Find where the given text appears and provide that cell's center as (x, y) coordinate. 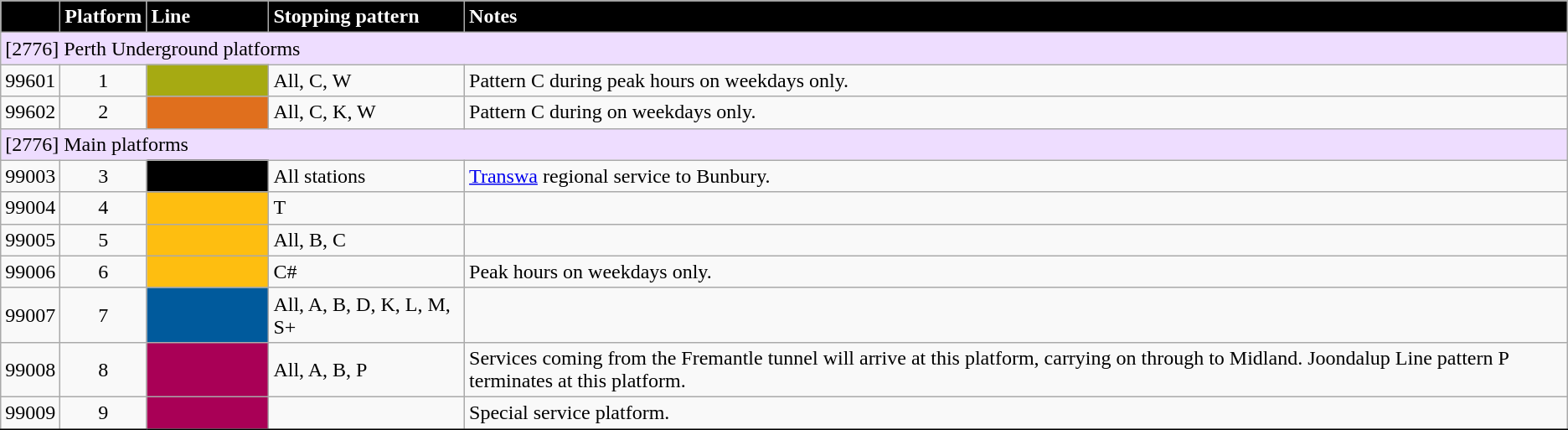
All, B, C (367, 240)
5 (104, 240)
Line (208, 17)
1 (104, 80)
Pattern C during peak hours on weekdays only. (1017, 80)
Transwa regional service to Bunbury. (1017, 176)
All, C, W (367, 80)
99008 (30, 369)
All, A, B, D, K, L, M, S+ (367, 315)
Notes (1017, 17)
All, C, K, W (367, 112)
[2776] Perth Underground platforms (784, 49)
99602 (30, 112)
All stations (367, 176)
9 (104, 412)
6 (104, 272)
Special service platform. (1017, 412)
7 (104, 315)
T (367, 208)
C# (367, 272)
2 (104, 112)
99006 (30, 272)
99003 (30, 176)
All, A, B, P (367, 369)
99007 (30, 315)
Platform (104, 17)
Pattern C during on weekdays only. (1017, 112)
[2776] Main platforms (784, 144)
99004 (30, 208)
8 (104, 369)
99005 (30, 240)
99601 (30, 80)
Stopping pattern (367, 17)
3 (104, 176)
4 (104, 208)
Peak hours on weekdays only. (1017, 272)
99009 (30, 412)
